Determine the [x, y] coordinate at the center of the cell enclosing the given text.  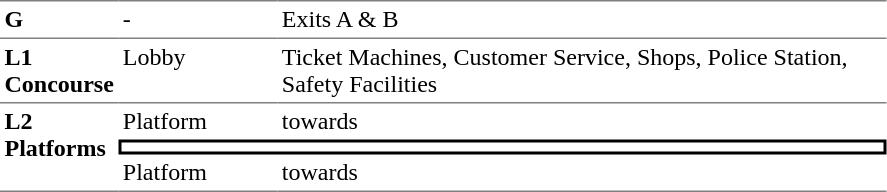
- [198, 19]
L2Platforms [59, 148]
Lobby [198, 71]
L1Concourse [59, 71]
G [59, 19]
Ticket Machines, Customer Service, Shops, Police Station, Safety Facilities [582, 71]
Exits A & B [582, 19]
